Return the [X, Y] coordinate for the center point of the cell that contains the specified text.  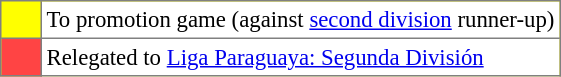
Relegated to Liga Paraguaya: Segunda División [300, 57]
To promotion game (against second division runner-up) [300, 20]
